Provide the (x, y) coordinate of the cell's center where the given text is located.  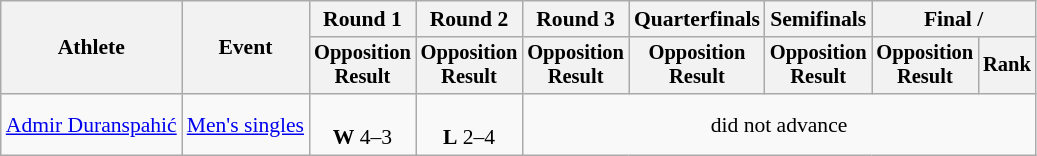
W 4–3 (362, 124)
Athlete (92, 48)
Event (246, 48)
did not advance (778, 124)
L 2–4 (470, 124)
Rank (1007, 66)
Admir Duranspahić (92, 124)
Final / (954, 19)
Semifinals (818, 19)
Round 2 (470, 19)
Quarterfinals (697, 19)
Round 1 (362, 19)
Men's singles (246, 124)
Round 3 (576, 19)
